Provide the (X, Y) coordinate of the cell's center where the given text is located.  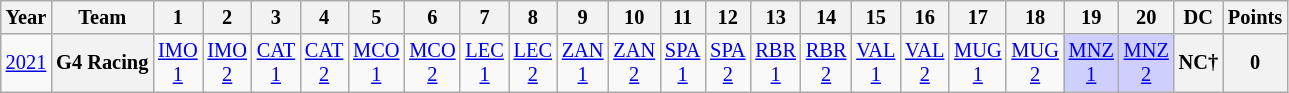
ZAN2 (634, 63)
0 (1255, 63)
1 (178, 17)
3 (276, 17)
13 (775, 17)
LEC1 (484, 63)
10 (634, 17)
15 (876, 17)
MCO2 (432, 63)
MNZ1 (1092, 63)
VAL1 (876, 63)
2 (226, 17)
17 (978, 17)
4 (324, 17)
14 (826, 17)
18 (1034, 17)
G4 Racing (102, 63)
MUG1 (978, 63)
Year (26, 17)
MNZ2 (1146, 63)
IMO2 (226, 63)
DC (1198, 17)
IMO1 (178, 63)
RBR1 (775, 63)
NC† (1198, 63)
Team (102, 17)
MUG2 (1034, 63)
SPA2 (728, 63)
VAL2 (924, 63)
9 (583, 17)
19 (1092, 17)
8 (533, 17)
12 (728, 17)
RBR2 (826, 63)
CAT1 (276, 63)
6 (432, 17)
5 (376, 17)
LEC2 (533, 63)
CAT2 (324, 63)
11 (682, 17)
Points (1255, 17)
SPA1 (682, 63)
16 (924, 17)
7 (484, 17)
20 (1146, 17)
ZAN1 (583, 63)
2021 (26, 63)
MCO1 (376, 63)
